Provide the [x, y] coordinate of the cell's center where the given text is located.  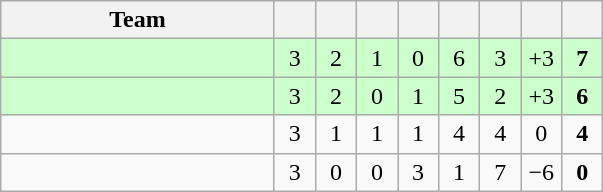
−6 [542, 172]
5 [460, 96]
Team [138, 20]
